Extract the (X, Y) coordinate from the center of the cell holding the provided text.  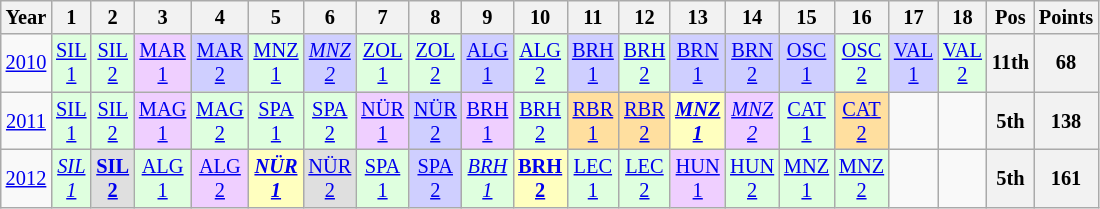
BRN2 (752, 63)
4 (220, 17)
HUN2 (752, 178)
RBR2 (645, 121)
ZOL1 (382, 63)
2 (112, 17)
8 (436, 17)
11 (593, 17)
7 (382, 17)
CAT1 (806, 121)
68 (1066, 63)
11th (1010, 63)
BRN1 (698, 63)
161 (1066, 178)
6 (330, 17)
10 (540, 17)
MAR2 (220, 63)
2010 (26, 63)
RBR1 (593, 121)
LEC2 (645, 178)
2011 (26, 121)
18 (962, 17)
ZOL2 (436, 63)
CAT2 (862, 121)
16 (862, 17)
17 (914, 17)
Pos (1010, 17)
13 (698, 17)
2012 (26, 178)
HUN1 (698, 178)
5 (276, 17)
138 (1066, 121)
1 (71, 17)
9 (488, 17)
12 (645, 17)
15 (806, 17)
3 (162, 17)
OSC1 (806, 63)
LEC1 (593, 178)
MAR1 (162, 63)
Points (1066, 17)
MAG1 (162, 121)
VAL2 (962, 63)
OSC2 (862, 63)
VAL1 (914, 63)
14 (752, 17)
MAG2 (220, 121)
Year (26, 17)
